Output the (x, y) coordinate of the center of the cell containing the given text.  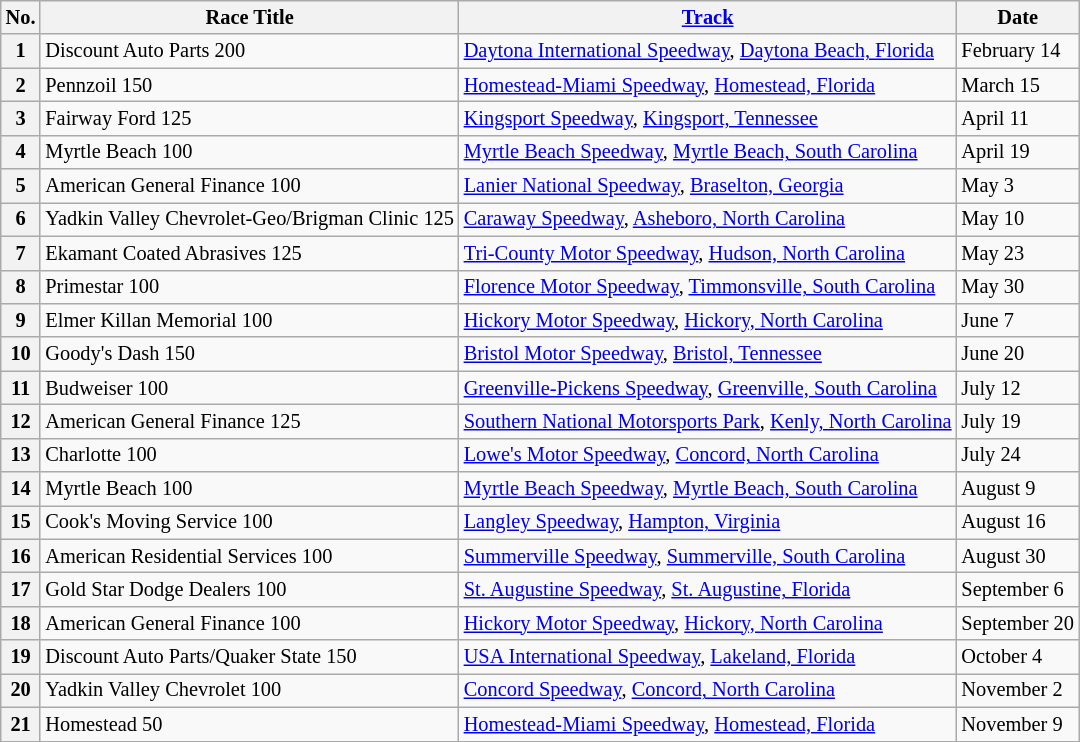
September 6 (1017, 589)
July 19 (1017, 421)
Date (1017, 17)
May 30 (1017, 287)
Track (708, 17)
Gold Star Dodge Dealers 100 (249, 589)
St. Augustine Speedway, St. Augustine, Florida (708, 589)
Yadkin Valley Chevrolet 100 (249, 690)
May 3 (1017, 186)
August 16 (1017, 522)
July 12 (1017, 388)
Race Title (249, 17)
Budweiser 100 (249, 388)
Daytona International Speedway, Daytona Beach, Florida (708, 51)
May 10 (1017, 219)
Summerville Speedway, Summerville, South Carolina (708, 556)
13 (21, 455)
November 2 (1017, 690)
November 9 (1017, 724)
February 14 (1017, 51)
Concord Speedway, Concord, North Carolina (708, 690)
1 (21, 51)
American Residential Services 100 (249, 556)
Greenville-Pickens Speedway, Greenville, South Carolina (708, 388)
Kingsport Speedway, Kingsport, Tennessee (708, 118)
10 (21, 354)
No. (21, 17)
Caraway Speedway, Asheboro, North Carolina (708, 219)
15 (21, 522)
April 11 (1017, 118)
4 (21, 152)
Florence Motor Speedway, Timmonsville, South Carolina (708, 287)
2 (21, 85)
Lanier National Speedway, Braselton, Georgia (708, 186)
July 24 (1017, 455)
October 4 (1017, 657)
16 (21, 556)
April 19 (1017, 152)
June 7 (1017, 320)
Primestar 100 (249, 287)
6 (21, 219)
August 9 (1017, 489)
Lowe's Motor Speedway, Concord, North Carolina (708, 455)
Fairway Ford 125 (249, 118)
8 (21, 287)
Langley Speedway, Hampton, Virginia (708, 522)
Cook's Moving Service 100 (249, 522)
Discount Auto Parts/Quaker State 150 (249, 657)
7 (21, 253)
September 20 (1017, 623)
5 (21, 186)
May 23 (1017, 253)
Elmer Killan Memorial 100 (249, 320)
9 (21, 320)
USA International Speedway, Lakeland, Florida (708, 657)
14 (21, 489)
June 20 (1017, 354)
17 (21, 589)
Pennzoil 150 (249, 85)
March 15 (1017, 85)
21 (21, 724)
American General Finance 125 (249, 421)
Ekamant Coated Abrasives 125 (249, 253)
Goody's Dash 150 (249, 354)
12 (21, 421)
20 (21, 690)
August 30 (1017, 556)
3 (21, 118)
Discount Auto Parts 200 (249, 51)
Southern National Motorsports Park, Kenly, North Carolina (708, 421)
Tri-County Motor Speedway, Hudson, North Carolina (708, 253)
Yadkin Valley Chevrolet-Geo/Brigman Clinic 125 (249, 219)
18 (21, 623)
11 (21, 388)
Charlotte 100 (249, 455)
Homestead 50 (249, 724)
Bristol Motor Speedway, Bristol, Tennessee (708, 354)
19 (21, 657)
